Extract the [x, y] coordinate from the center of the cell holding the provided text.  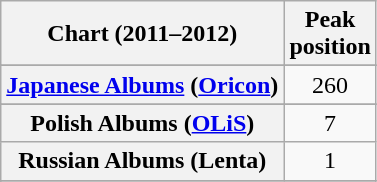
Peakposition [330, 34]
1 [330, 161]
Polish Albums (OLiS) [142, 123]
Japanese Albums (Oricon) [142, 85]
Russian Albums (Lenta) [142, 161]
7 [330, 123]
260 [330, 85]
Chart (2011–2012) [142, 34]
